Determine the (X, Y) coordinate at the center of the cell enclosing the given text.  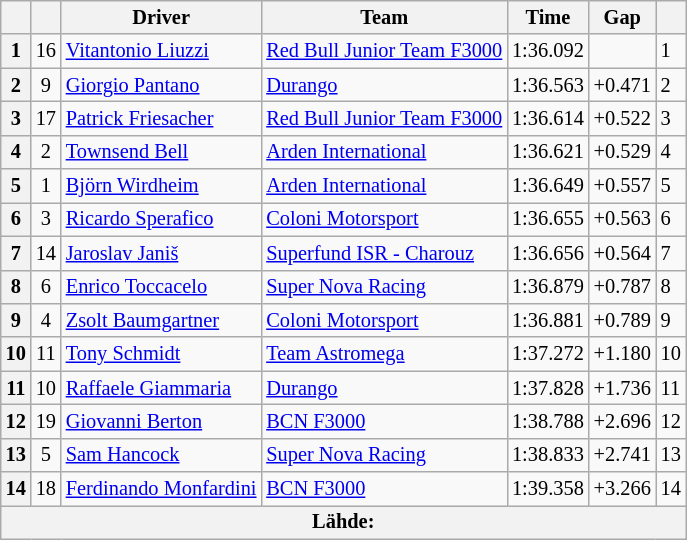
1:36.621 (548, 152)
1:36.092 (548, 51)
19 (46, 421)
1:36.656 (548, 253)
+0.471 (622, 85)
17 (46, 118)
+0.557 (622, 186)
Ferdinando Monfardini (162, 489)
1:36.879 (548, 287)
Zsolt Baumgartner (162, 320)
Superfund ISR - Charouz (384, 253)
+2.741 (622, 455)
Enrico Toccacelo (162, 287)
1:36.563 (548, 85)
1:36.881 (548, 320)
Tony Schmidt (162, 354)
1:37.828 (548, 388)
1:36.649 (548, 186)
1:38.788 (548, 421)
Vitantonio Liuzzi (162, 51)
+2.696 (622, 421)
+0.563 (622, 219)
+1.736 (622, 388)
18 (46, 489)
1:36.614 (548, 118)
16 (46, 51)
Patrick Friesacher (162, 118)
Ricardo Sperafico (162, 219)
Giorgio Pantano (162, 85)
Björn Wirdheim (162, 186)
+0.787 (622, 287)
1:37.272 (548, 354)
+0.564 (622, 253)
Lähde: (344, 522)
Team (384, 17)
Raffaele Giammaria (162, 388)
Jaroslav Janiš (162, 253)
+0.789 (622, 320)
+0.522 (622, 118)
Gap (622, 17)
Townsend Bell (162, 152)
Sam Hancock (162, 455)
1:39.358 (548, 489)
+1.180 (622, 354)
+0.529 (622, 152)
Team Astromega (384, 354)
1:38.833 (548, 455)
Time (548, 17)
Giovanni Berton (162, 421)
+3.266 (622, 489)
1:36.655 (548, 219)
Driver (162, 17)
